Determine the [x, y] coordinate at the center of the cell enclosing the given text.  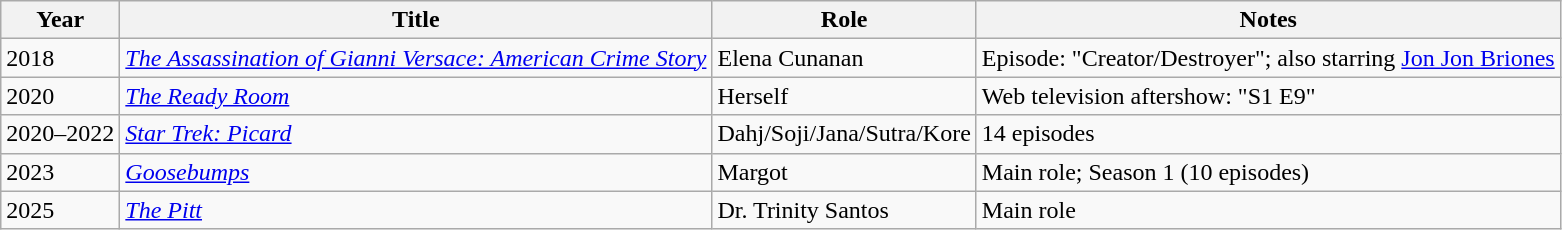
Main role; Season 1 (10 episodes) [1268, 172]
Herself [844, 96]
14 episodes [1268, 134]
Goosebumps [416, 172]
The Ready Room [416, 96]
Title [416, 20]
Role [844, 20]
Episode: "Creator/Destroyer"; also starring Jon Jon Briones [1268, 58]
The Pitt [416, 210]
Year [60, 20]
Star Trek: Picard [416, 134]
Main role [1268, 210]
Dahj/Soji/Jana/Sutra/Kore [844, 134]
2020 [60, 96]
2018 [60, 58]
2025 [60, 210]
2020–2022 [60, 134]
Web television aftershow: "S1 E9" [1268, 96]
Dr. Trinity Santos [844, 210]
The Assassination of Gianni Versace: American Crime Story [416, 58]
2023 [60, 172]
Elena Cunanan [844, 58]
Margot [844, 172]
Notes [1268, 20]
